Detect which cell encompasses the target text, then output its (x, y) center coordinate. 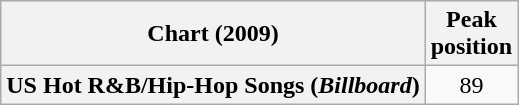
Peakposition (471, 34)
Chart (2009) (213, 34)
US Hot R&B/Hip-Hop Songs (Billboard) (213, 85)
89 (471, 85)
